Find where the given text appears and provide that cell's center as (x, y) coordinate. 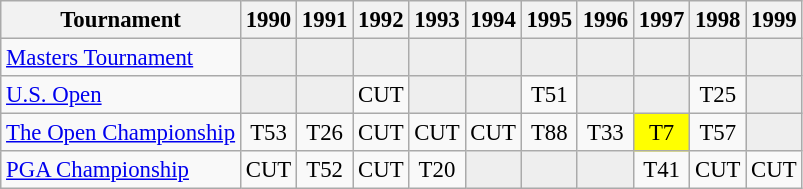
PGA Championship (121, 170)
T41 (661, 170)
T51 (549, 95)
U.S. Open (121, 95)
1994 (493, 20)
1993 (437, 20)
1999 (774, 20)
T26 (325, 133)
T25 (718, 95)
1991 (325, 20)
T33 (605, 133)
T20 (437, 170)
Masters Tournament (121, 58)
Tournament (121, 20)
T57 (718, 133)
1996 (605, 20)
T88 (549, 133)
T7 (661, 133)
T52 (325, 170)
T53 (268, 133)
The Open Championship (121, 133)
1992 (381, 20)
1990 (268, 20)
1997 (661, 20)
1998 (718, 20)
1995 (549, 20)
